Find where the given text appears and provide that cell's center as (x, y) coordinate. 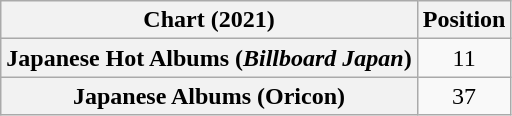
Japanese Albums (Oricon) (209, 96)
Chart (2021) (209, 20)
37 (464, 96)
Position (464, 20)
Japanese Hot Albums (Billboard Japan) (209, 58)
11 (464, 58)
